Return (x, y) of the center of cell containing provided text 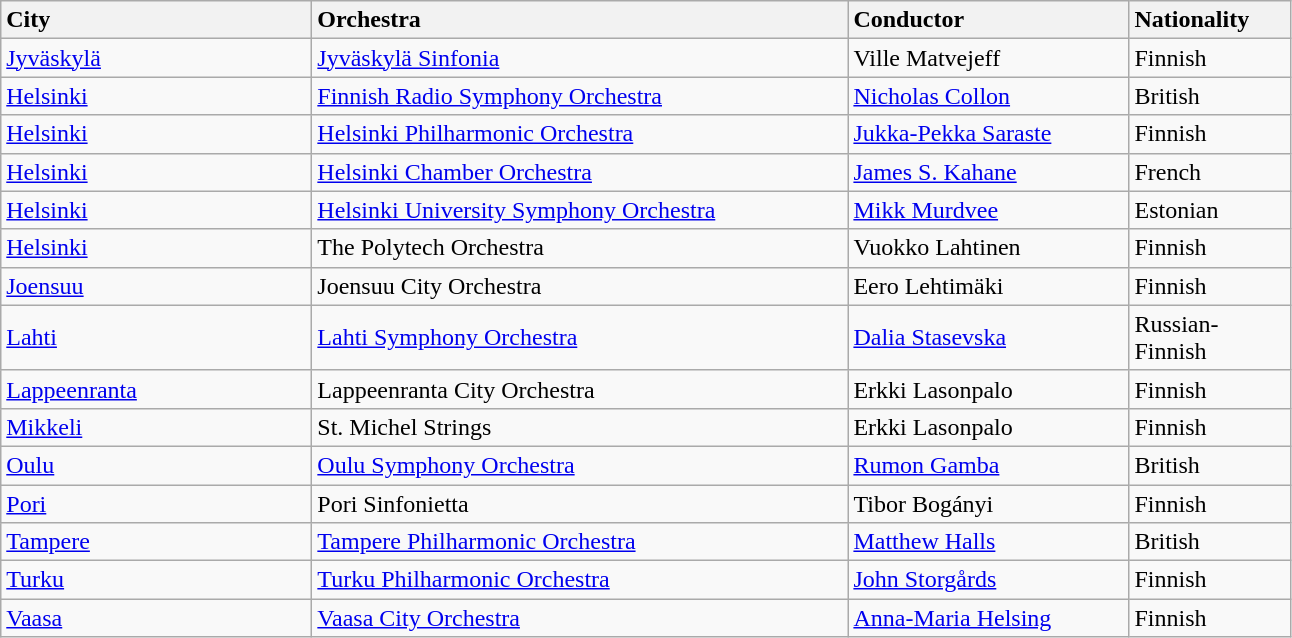
The Polytech Orchestra (580, 248)
Helsinki University Symphony Orchestra (580, 210)
Mikkeli (156, 427)
Joensuu City Orchestra (580, 286)
Helsinki Chamber Orchestra (580, 172)
Orchestra (580, 20)
Vaasa (156, 618)
Nationality (1210, 20)
Jyväskylä (156, 58)
Tampere Philharmonic Orchestra (580, 542)
City (156, 20)
Lappeenranta City Orchestra (580, 389)
Turku (156, 580)
Tibor Bogányi (988, 503)
Jukka-Pekka Saraste (988, 134)
James S. Kahane (988, 172)
Mikk Murdvee (988, 210)
Joensuu (156, 286)
St. Michel Strings (580, 427)
Turku Philharmonic Orchestra (580, 580)
John Storgårds (988, 580)
Oulu Symphony Orchestra (580, 465)
French (1210, 172)
Eero Lehtimäki (988, 286)
Oulu (156, 465)
Tampere (156, 542)
Pori (156, 503)
Estonian (1210, 210)
Finnish Radio Symphony Orchestra (580, 96)
Matthew Halls (988, 542)
Lappeenranta (156, 389)
Pori Sinfonietta (580, 503)
Rumon Gamba (988, 465)
Helsinki Philharmonic Orchestra (580, 134)
Vuokko Lahtinen (988, 248)
Vaasa City Orchestra (580, 618)
Lahti Symphony Orchestra (580, 338)
Dalia Stasevska (988, 338)
Lahti (156, 338)
Jyväskylä Sinfonia (580, 58)
Anna-Maria Helsing (988, 618)
Russian-Finnish (1210, 338)
Ville Matvejeff (988, 58)
Conductor (988, 20)
Nicholas Collon (988, 96)
